For the text-containing cell, return its midpoint in (x, y) coordinate format. 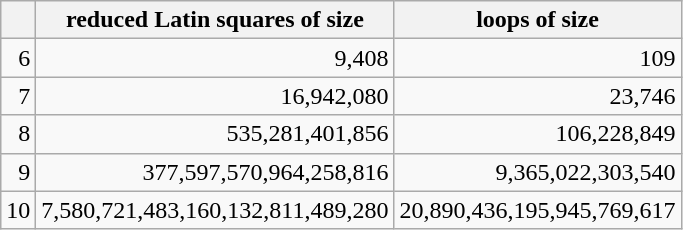
535,281,401,856 (215, 134)
16,942,080 (215, 96)
10 (18, 210)
9,365,022,303,540 (538, 172)
23,746 (538, 96)
377,597,570,964,258,816 (215, 172)
9,408 (215, 58)
loops of size (538, 20)
109 (538, 58)
reduced Latin squares of size (215, 20)
9 (18, 172)
20,890,436,195,945,769,617 (538, 210)
106,228,849 (538, 134)
8 (18, 134)
7 (18, 96)
6 (18, 58)
7,580,721,483,160,132,811,489,280 (215, 210)
